Pinpoint the cell where the given text exists, returning its [x, y] midpoint coordinate. 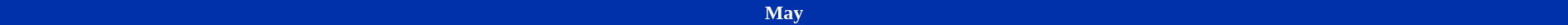
May [784, 12]
